From the cell containing the given text, extract its center point as (x, y) coordinate. 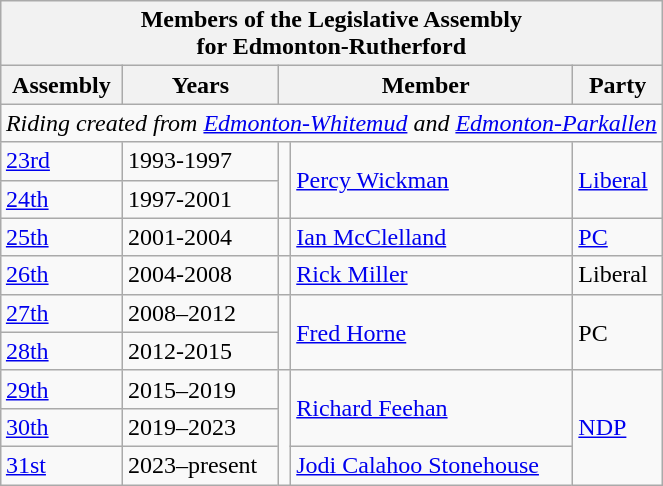
30th (61, 427)
1997-2001 (200, 199)
26th (61, 275)
Percy Wickman (432, 180)
24th (61, 199)
Ian McClelland (432, 237)
23rd (61, 161)
Fred Horne (432, 332)
2008–2012 (200, 313)
2023–present (200, 465)
Riding created from Edmonton-Whitemud and Edmonton-Parkallen (331, 123)
2015–2019 (200, 389)
Richard Feehan (432, 408)
1993-1997 (200, 161)
29th (61, 389)
Jodi Calahoo Stonehouse (432, 465)
2012-2015 (200, 351)
NDP (618, 427)
Party (618, 85)
Member (425, 85)
28th (61, 351)
Rick Miller (432, 275)
Members of the Legislative Assemblyfor Edmonton-Rutherford (331, 34)
25th (61, 237)
2004-2008 (200, 275)
Assembly (61, 85)
2019–2023 (200, 427)
Years (200, 85)
2001-2004 (200, 237)
31st (61, 465)
27th (61, 313)
